Extract the [x, y] coordinate from the center of the cell holding the provided text.  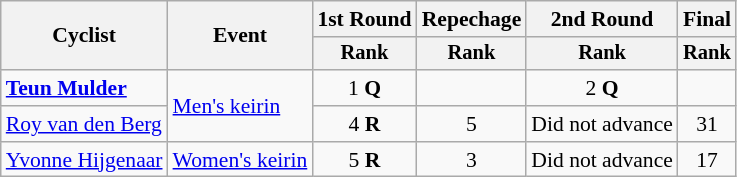
Repechage [472, 19]
5 [472, 124]
Final [707, 19]
4 R [364, 124]
2 Q [602, 88]
Men's keirin [240, 106]
31 [707, 124]
Teun Mulder [84, 88]
1st Round [364, 19]
1 Q [364, 88]
2nd Round [602, 19]
Event [240, 36]
Cyclist [84, 36]
Roy van den Berg [84, 124]
Did not advance [602, 124]
